Search for the cell housing the specified text and yield its [X, Y] center coordinate. 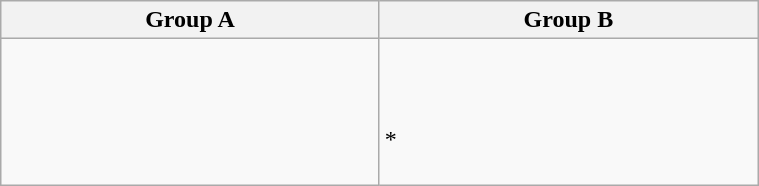
Group A [190, 20]
* [568, 112]
Group B [568, 20]
